Scan for the cell matching the given text and deliver its (X, Y) coordinate at center. 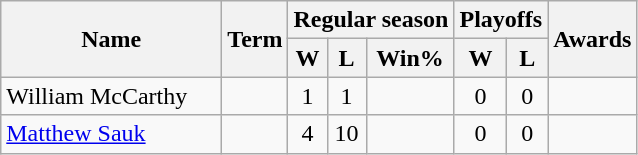
Matthew Sauk (112, 134)
Win% (410, 58)
Playoffs (501, 20)
Awards (592, 39)
William McCarthy (112, 96)
10 (346, 134)
Term (255, 39)
Name (112, 39)
4 (308, 134)
Regular season (371, 20)
